Determine the [X, Y] coordinate at the center of the cell enclosing the given text.  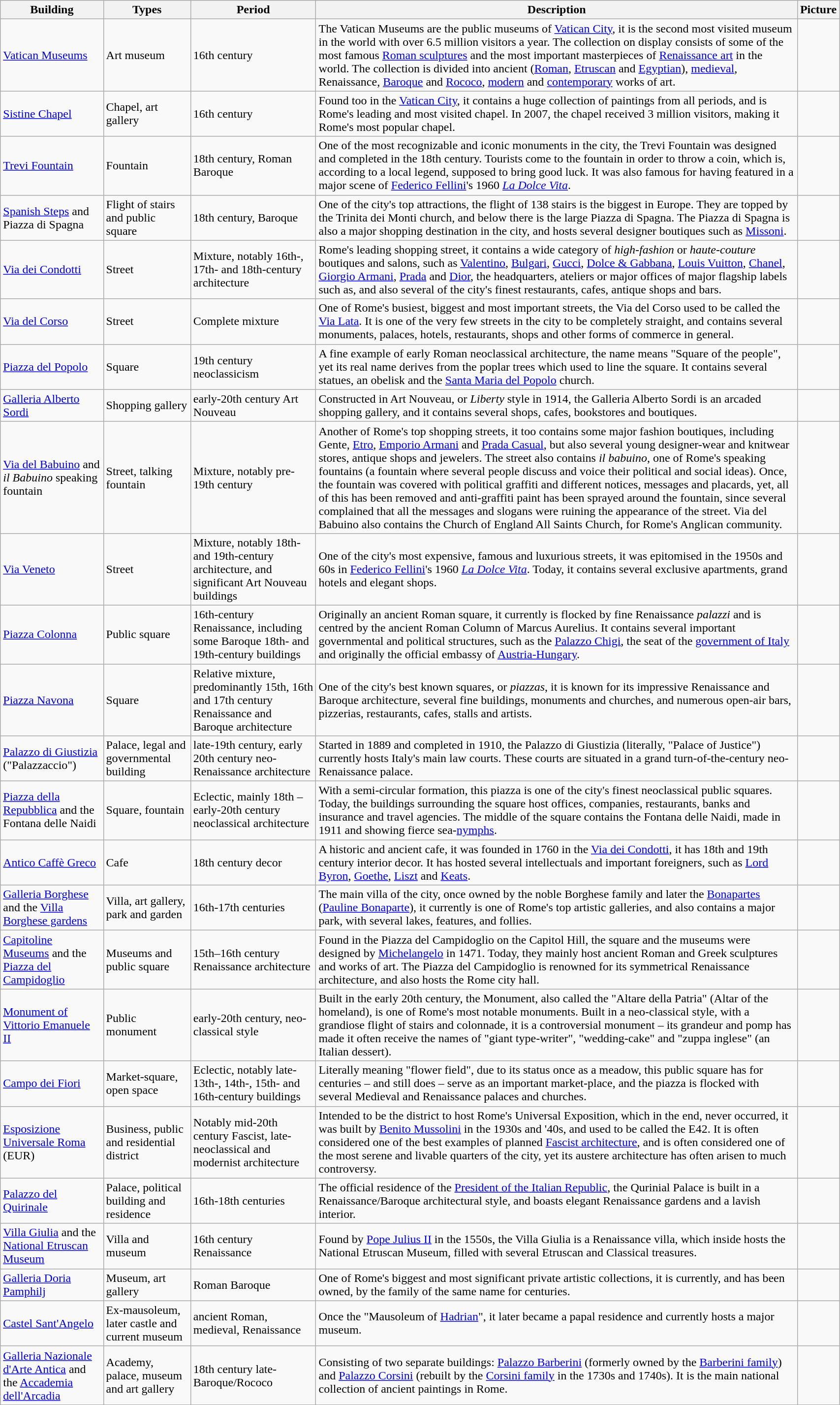
Trevi Fountain [52, 165]
Esposizione Universale Roma (EUR) [52, 1142]
Spanish Steps and Piazza di Spagna [52, 218]
Ex-mausoleum, later castle and current museum [147, 1323]
Piazza Colonna [52, 634]
Once the "Mausoleum of Hadrian", it later became a papal residence and currently hosts a major museum. [557, 1323]
Villa, art gallery, park and garden [147, 908]
Antico Caffè Greco [52, 862]
16th-century Renaissance, including some Baroque 18th- and 19th-century buildings [253, 634]
15th–16th century Renaissance architecture [253, 960]
Via Veneto [52, 569]
Cafe [147, 862]
Public monument [147, 1025]
16th-17th centuries [253, 908]
Market-square, open space [147, 1084]
Palazzo del Quirinale [52, 1201]
Roman Baroque [253, 1285]
Business, public and residential district [147, 1142]
18th century, Baroque [253, 218]
early-20th century, neo-classical style [253, 1025]
Academy, palace, museum and art gallery [147, 1375]
Eclectic, mainly 18th – early-20th century neoclassical architecture [253, 810]
Fountain [147, 165]
Villa Giulia and the National Etruscan Museum [52, 1246]
Shopping gallery [147, 406]
Complete mixture [253, 321]
Eclectic, notably late-13th-, 14th-, 15th- and 16th-century buildings [253, 1084]
Piazza della Repubblica and the Fontana delle Naidi [52, 810]
Piazza del Popolo [52, 367]
18th century late-Baroque/Rococo [253, 1375]
Street, talking fountain [147, 478]
Capitoline Museums and the Piazza del Campidoglio [52, 960]
Galleria Alberto Sordi [52, 406]
Mixture, notably 18th- and 19th-century architecture, and significant Art Nouveau buildings [253, 569]
Period [253, 10]
Villa and museum [147, 1246]
ancient Roman, medieval, Renaissance [253, 1323]
Vatican Museums [52, 55]
Building [52, 10]
Galleria Nazionale d'Arte Antica and the Accademia dell'Arcadia [52, 1375]
Mixture, notably 16th-, 17th- and 18th-century architecture [253, 270]
Via dei Condotti [52, 270]
Picture [818, 10]
Flight of stairs and public square [147, 218]
Square, fountain [147, 810]
Monument of Vittorio Emanuele II [52, 1025]
Mixture, notably pre-19th century [253, 478]
Relative mixture, predominantly 15th, 16th and 17th century Renaissance and Baroque architecture [253, 700]
Museums and public square [147, 960]
Via del Babuino and il Babuino speaking fountain [52, 478]
Piazza Navona [52, 700]
16th-18th centuries [253, 1201]
Castel Sant'Angelo [52, 1323]
18th century decor [253, 862]
Palace, legal and governmental building [147, 759]
16th century Renaissance [253, 1246]
Notably mid-20th century Fascist, late-neoclassical and modernist architecture [253, 1142]
Palazzo di Giustizia ("Palazzaccio") [52, 759]
Campo dei Fiori [52, 1084]
18th century, Roman Baroque [253, 165]
Sistine Chapel [52, 114]
Art museum [147, 55]
Types [147, 10]
Description [557, 10]
19th century neoclassicism [253, 367]
late-19th century, early 20th century neo-Renaissance architecture [253, 759]
Public square [147, 634]
early-20th century Art Nouveau [253, 406]
Chapel, art gallery [147, 114]
Museum, art gallery [147, 1285]
Galleria Borghese and the Villa Borghese gardens [52, 908]
Via del Corso [52, 321]
Palace, political building and residence [147, 1201]
Galleria Doria Pamphilj [52, 1285]
